Locate the cell with the specified text and output its [x, y] center coordinate. 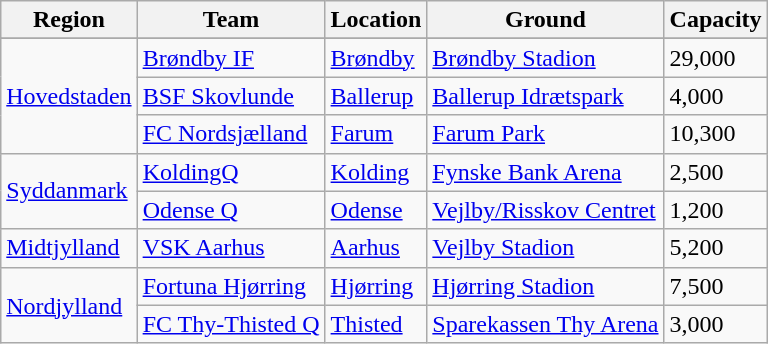
VSK Aarhus [231, 248]
Farum [376, 134]
Kolding [376, 172]
Fynske Bank Arena [546, 172]
Odense [376, 210]
FC Nordsjælland [231, 134]
Farum Park [546, 134]
BSF Skovlunde [231, 96]
Ballerup Idrætspark [546, 96]
Odense Q [231, 210]
KoldingQ [231, 172]
Midtjylland [69, 248]
Syddanmark [69, 191]
Ballerup [376, 96]
Hjørring Stadion [546, 286]
3,000 [716, 324]
Aarhus [376, 248]
Thisted [376, 324]
29,000 [716, 58]
Ground [546, 20]
Nordjylland [69, 305]
Capacity [716, 20]
Hovedstaden [69, 96]
4,000 [716, 96]
Brøndby [376, 58]
Location [376, 20]
Hjørring [376, 286]
10,300 [716, 134]
Brøndby IF [231, 58]
Region [69, 20]
Fortuna Hjørring [231, 286]
Team [231, 20]
Sparekassen Thy Arena [546, 324]
1,200 [716, 210]
2,500 [716, 172]
FC Thy-Thisted Q [231, 324]
Vejlby/Risskov Centret [546, 210]
5,200 [716, 248]
Brøndby Stadion [546, 58]
Vejlby Stadion [546, 248]
7,500 [716, 286]
